Return [x, y] of the center of cell containing provided text 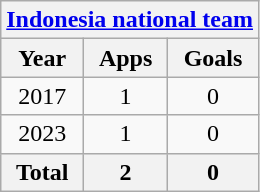
Apps [126, 58]
2017 [42, 96]
Indonesia national team [130, 20]
2 [126, 172]
Year [42, 58]
2023 [42, 134]
Goals [214, 58]
Total [42, 172]
